Search for the cell housing the specified text and yield its (x, y) center coordinate. 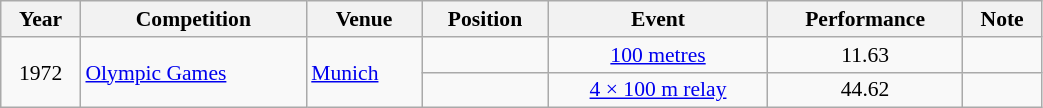
4 × 100 m relay (658, 90)
Position (485, 19)
1972 (41, 72)
Note (1002, 19)
11.63 (865, 55)
Olympic Games (193, 72)
44.62 (865, 90)
Year (41, 19)
Munich (364, 72)
Competition (193, 19)
100 metres (658, 55)
Venue (364, 19)
Event (658, 19)
Performance (865, 19)
